Locate the cell with the specified text and output its (X, Y) center coordinate. 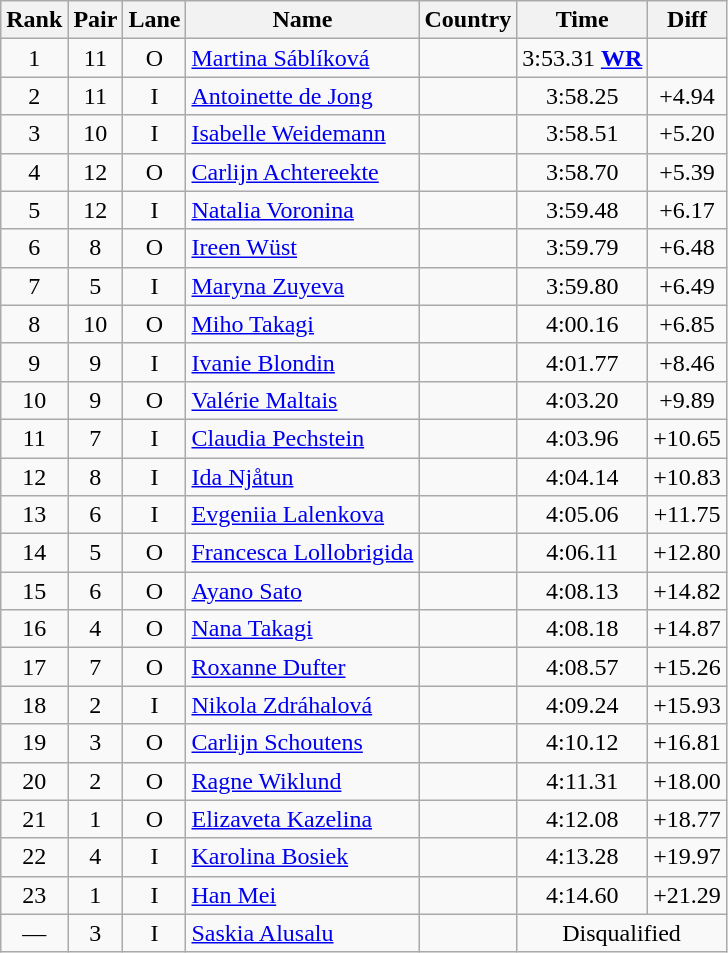
+6.17 (688, 210)
+6.49 (688, 286)
Country (468, 20)
3:59.79 (582, 248)
13 (34, 515)
+14.87 (688, 629)
Pair (96, 20)
Carlijn Achtereekte (302, 172)
— (34, 933)
Ragne Wiklund (302, 781)
22 (34, 857)
14 (34, 553)
+10.65 (688, 438)
Ida Njåtun (302, 477)
18 (34, 705)
4:04.14 (582, 477)
Han Mei (302, 895)
4:11.31 (582, 781)
Saskia Alusalu (302, 933)
Nikola Zdráhalová (302, 705)
19 (34, 743)
+14.82 (688, 591)
4:10.12 (582, 743)
4:06.11 (582, 553)
Ivanie Blondin (302, 362)
4:08.18 (582, 629)
Maryna Zuyeva (302, 286)
Evgeniia Lalenkova (302, 515)
+4.94 (688, 96)
4:00.16 (582, 324)
3:58.70 (582, 172)
17 (34, 667)
Karolina Bosiek (302, 857)
3:59.80 (582, 286)
Rank (34, 20)
Francesca Lollobrigida (302, 553)
3:59.48 (582, 210)
20 (34, 781)
Roxanne Dufter (302, 667)
4:08.13 (582, 591)
Natalia Voronina (302, 210)
4:12.08 (582, 819)
15 (34, 591)
Antoinette de Jong (302, 96)
+10.83 (688, 477)
Martina Sáblíková (302, 58)
+5.39 (688, 172)
Disqualified (622, 933)
3:58.25 (582, 96)
Lane (154, 20)
4:03.20 (582, 400)
+21.29 (688, 895)
+15.93 (688, 705)
16 (34, 629)
+15.26 (688, 667)
4:09.24 (582, 705)
Diff (688, 20)
Claudia Pechstein (302, 438)
4:03.96 (582, 438)
4:01.77 (582, 362)
+18.00 (688, 781)
Elizaveta Kazelina (302, 819)
Miho Takagi (302, 324)
Ayano Sato (302, 591)
4:13.28 (582, 857)
Ireen Wüst (302, 248)
+16.81 (688, 743)
3:58.51 (582, 134)
+19.97 (688, 857)
+11.75 (688, 515)
Carlijn Schoutens (302, 743)
+6.85 (688, 324)
Time (582, 20)
21 (34, 819)
Nana Takagi (302, 629)
4:08.57 (582, 667)
+6.48 (688, 248)
23 (34, 895)
Isabelle Weidemann (302, 134)
4:05.06 (582, 515)
+9.89 (688, 400)
Name (302, 20)
+12.80 (688, 553)
Valérie Maltais (302, 400)
+8.46 (688, 362)
3:53.31 WR (582, 58)
+5.20 (688, 134)
4:14.60 (582, 895)
+18.77 (688, 819)
